Output the (x, y) coordinate of the center of the cell containing the given text.  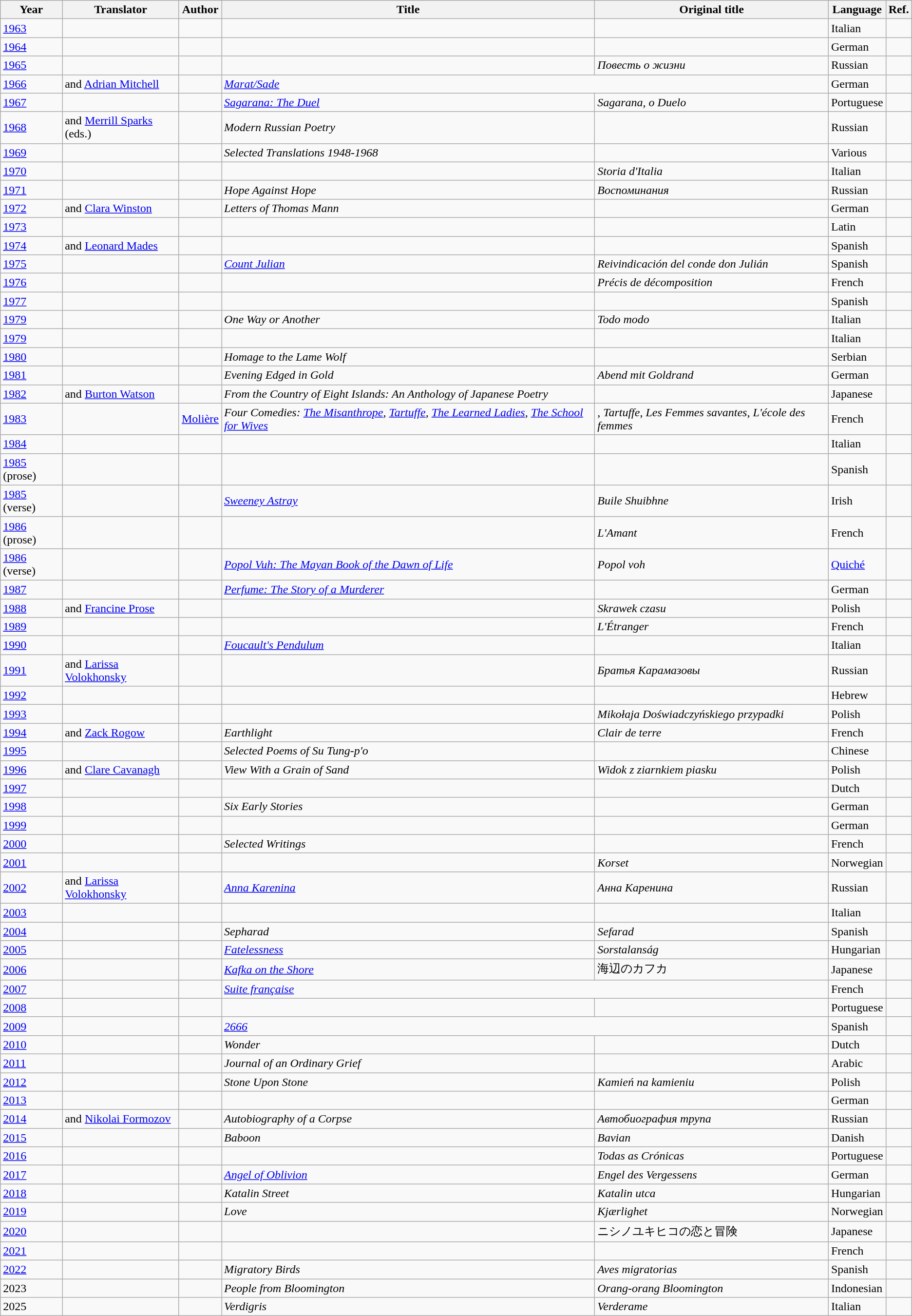
1974 (31, 245)
Foucault's Pendulum (408, 645)
Storia d'Italia (712, 171)
Abend mit Goldrand (712, 375)
Perfume: The Story of a Murderer (408, 589)
Original title (712, 10)
1998 (31, 807)
Selected Translations 1948-1968 (408, 153)
Quiché (857, 564)
View With a Grain of Sand (408, 770)
Katalin utca (712, 1193)
2018 (31, 1193)
and Merrill Sparks (eds.) (121, 128)
1996 (31, 770)
Verderame (712, 1307)
1964 (31, 47)
2004 (31, 931)
1990 (31, 645)
Homage to the Lame Wolf (408, 357)
2015 (31, 1138)
2022 (31, 1270)
Baboon (408, 1138)
1969 (31, 153)
2017 (31, 1175)
Воспоминания (712, 190)
Sweeney Astray (408, 501)
1972 (31, 208)
1984 (31, 444)
Autobiography of a Corpse (408, 1119)
1985 (verse) (31, 501)
2019 (31, 1212)
Love (408, 1212)
Повесть о жизни (712, 65)
2000 (31, 844)
Sefarad (712, 931)
ニシノユキヒコの恋と冒険 (712, 1231)
1989 (31, 627)
2005 (31, 950)
1987 (31, 589)
Verdigris (408, 1307)
1995 (31, 751)
Anna Karenina (408, 887)
Sorstalanság (712, 950)
Popol voh (712, 564)
1967 (31, 102)
Kjærlighet (712, 1212)
L'Amant (712, 532)
Bavian (712, 1138)
Latin (857, 227)
Suite française (525, 989)
2666 (525, 1026)
Title (408, 10)
Count Julian (408, 264)
Fatelessness (408, 950)
and Adrian Mitchell (121, 84)
1976 (31, 283)
1986 (prose) (31, 532)
2003 (31, 912)
Angel of Oblivion (408, 1175)
Korset (712, 862)
Widok z ziarnkiem piasku (712, 770)
Selected Poems of Su Tung-p'o (408, 751)
1966 (31, 84)
Buile Shuibhne (712, 501)
2008 (31, 1007)
Sagarana, o Duelo (712, 102)
Hebrew (857, 696)
Précis de décomposition (712, 283)
Kafka on the Shore (408, 970)
From the Country of Eight Islands: An Anthology of Japanese Poetry (408, 394)
2007 (31, 989)
2016 (31, 1156)
1975 (31, 264)
1997 (31, 788)
Migratory Birds (408, 1270)
Kamień na kamieniu (712, 1082)
2002 (31, 887)
2009 (31, 1026)
1977 (31, 301)
Reivindicación del conde don Julián (712, 264)
2011 (31, 1063)
Earthlight (408, 733)
Mikołaja Doświadczyńskiego przypadki (712, 714)
1988 (31, 608)
2013 (31, 1101)
1971 (31, 190)
1970 (31, 171)
2010 (31, 1045)
Translator (121, 10)
1993 (31, 714)
2023 (31, 1288)
People from Bloomington (408, 1288)
1991 (31, 671)
Author (200, 10)
1982 (31, 394)
Ref. (898, 10)
Various (857, 153)
Molière (200, 419)
2014 (31, 1119)
One Way or Another (408, 320)
Orang-orang Bloomington (712, 1288)
Irish (857, 501)
Aves migratorias (712, 1270)
L'Étranger (712, 627)
1968 (31, 128)
Chinese (857, 751)
2006 (31, 970)
and Nikolai Formozov (121, 1119)
Sagarana: The Duel (408, 102)
and Clara Winston (121, 208)
Four Comedies: The Misanthrope, Tartuffe, The Learned Ladies, The School for Wives (408, 419)
2012 (31, 1082)
and Burton Watson (121, 394)
1983 (31, 419)
Wonder (408, 1045)
Katalin Street (408, 1193)
Letters of Thomas Mann (408, 208)
2021 (31, 1251)
海辺のカフカ (712, 970)
2025 (31, 1307)
Анна Каренина (712, 887)
1965 (31, 65)
, Tartuffe, Les Femmes savantes, L'école des femmes (712, 419)
Hope Against Hope (408, 190)
Year (31, 10)
Six Early Stories (408, 807)
Indonesian (857, 1288)
1981 (31, 375)
Modern Russian Poetry (408, 128)
and Francine Prose (121, 608)
2020 (31, 1231)
1986 (verse) (31, 564)
Skrawek czasu (712, 608)
1980 (31, 357)
1973 (31, 227)
2001 (31, 862)
and Leonard Mades (121, 245)
Journal of an Ordinary Grief (408, 1063)
1992 (31, 696)
Todo modo (712, 320)
Автобиография трупа (712, 1119)
Selected Writings (408, 844)
Stone Upon Stone (408, 1082)
Sepharad (408, 931)
Language (857, 10)
Братья Карамазовы (712, 671)
Clair de terre (712, 733)
and Zack Rogow (121, 733)
Todas as Crónicas (712, 1156)
Popol Vuh: The Mayan Book of the Dawn of Life (408, 564)
Engel des Vergessens (712, 1175)
1994 (31, 733)
Evening Edged in Gold (408, 375)
Arabic (857, 1063)
Marat/Sade (525, 84)
and Clare Cavanagh (121, 770)
1963 (31, 28)
1999 (31, 825)
Danish (857, 1138)
Serbian (857, 357)
1985 (prose) (31, 469)
